Return the [X, Y] coordinate for the center point of the cell that contains the specified text.  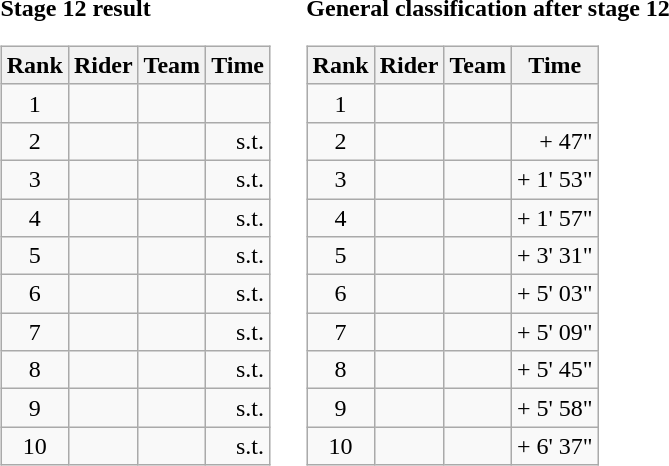
+ 5' 03" [554, 294]
+ 1' 53" [554, 179]
+ 47" [554, 141]
+ 5' 45" [554, 370]
+ 5' 58" [554, 408]
+ 3' 31" [554, 256]
+ 1' 57" [554, 217]
+ 5' 09" [554, 332]
+ 6' 37" [554, 446]
